Search for the cell housing the specified text and yield its [X, Y] center coordinate. 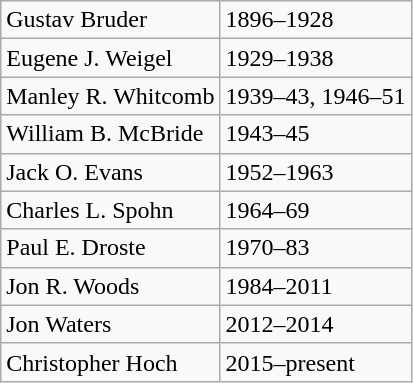
Jon R. Woods [110, 286]
Paul E. Droste [110, 248]
Gustav Bruder [110, 20]
Christopher Hoch [110, 362]
Charles L. Spohn [110, 210]
1984–2011 [316, 286]
Jack O. Evans [110, 172]
William B. McBride [110, 134]
1896–1928 [316, 20]
1970–83 [316, 248]
1929–1938 [316, 58]
2015–present [316, 362]
2012–2014 [316, 324]
1943–45 [316, 134]
Eugene J. Weigel [110, 58]
1939–43, 1946–51 [316, 96]
1964–69 [316, 210]
1952–1963 [316, 172]
Manley R. Whitcomb [110, 96]
Jon Waters [110, 324]
